Return (X, Y) of the center of cell containing provided text 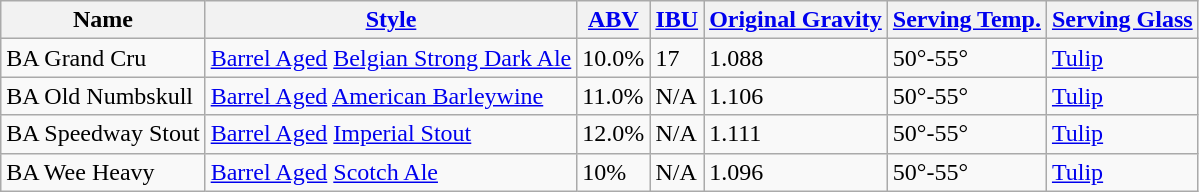
1.088 (796, 58)
11.0% (614, 96)
12.0% (614, 134)
1.106 (796, 96)
BA Wee Heavy (103, 172)
BA Old Numbskull (103, 96)
Barrel Aged Imperial Stout (391, 134)
Style (391, 20)
10.0% (614, 58)
17 (677, 58)
Barrel Aged Scotch Ale (391, 172)
Serving Temp. (966, 20)
BA Grand Cru (103, 58)
Original Gravity (796, 20)
BA Speedway Stout (103, 134)
1.096 (796, 172)
Serving Glass (1122, 20)
10% (614, 172)
Barrel Aged American Barleywine (391, 96)
1.111 (796, 134)
IBU (677, 20)
Barrel Aged Belgian Strong Dark Ale (391, 58)
ABV (614, 20)
Name (103, 20)
